Return the (X, Y) coordinate for the center point of the cell that contains the specified text.  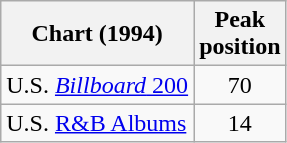
14 (240, 123)
U.S. Billboard 200 (98, 85)
U.S. R&B Albums (98, 123)
Chart (1994) (98, 34)
70 (240, 85)
Peakposition (240, 34)
